From the cell containing the given text, extract its center point as [X, Y] coordinate. 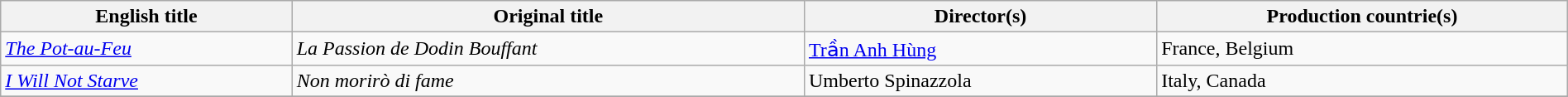
Italy, Canada [1363, 80]
Original title [547, 17]
English title [146, 17]
Trần Anh Hùng [980, 49]
The Pot-au-Feu [146, 49]
Non morirò di fame [547, 80]
Director(s) [980, 17]
I Will Not Starve [146, 80]
France, Belgium [1363, 49]
Production countrie(s) [1363, 17]
Umberto Spinazzola [980, 80]
La Passion de Dodin Bouffant [547, 49]
